Determine the (X, Y) coordinate at the center of the cell enclosing the given text.  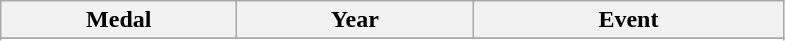
Event (628, 20)
Medal (119, 20)
Year (355, 20)
